Provide the [X, Y] coordinate of the cell's center where the given text is located.  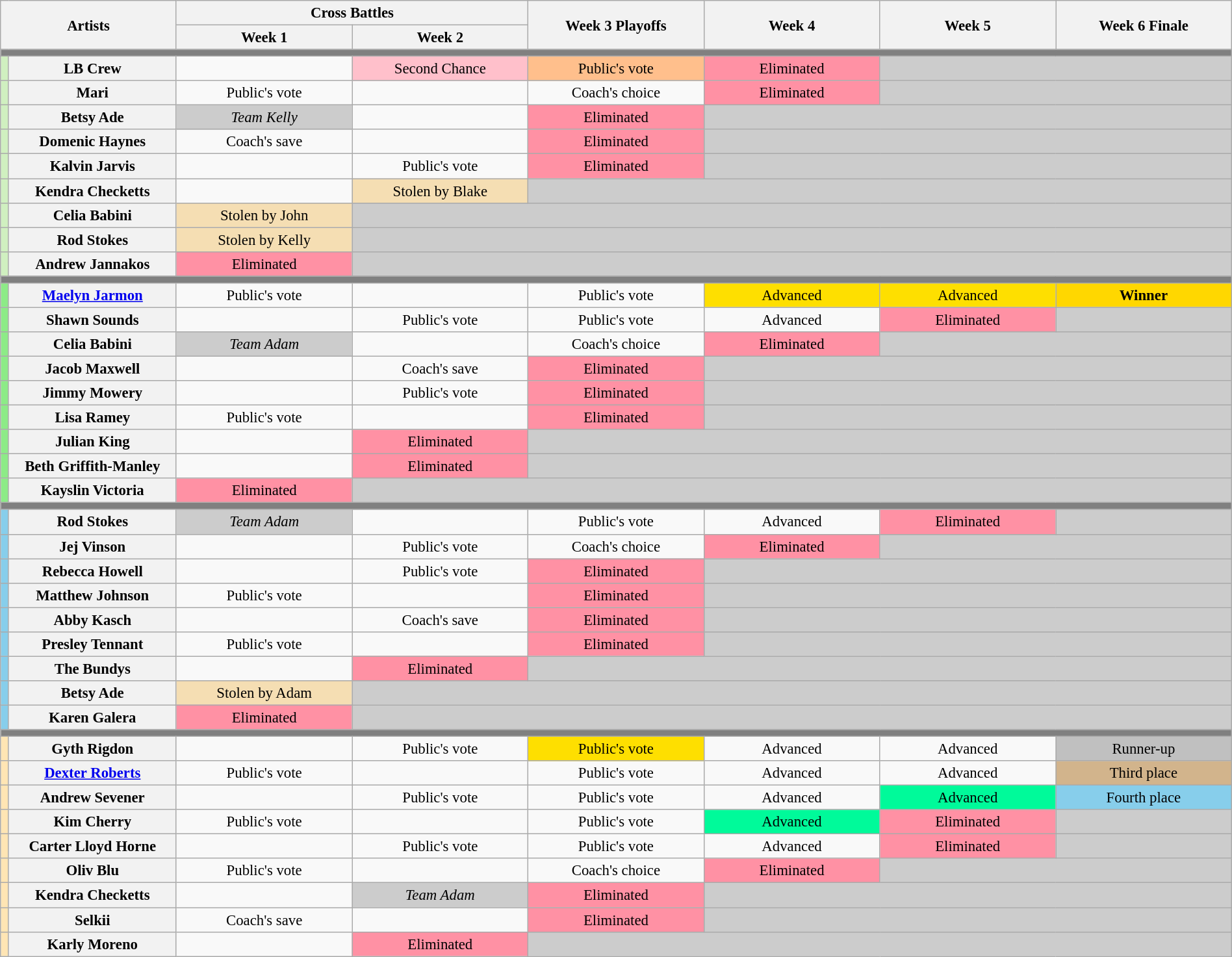
Abby Kasch [92, 620]
Karen Galera [92, 717]
Rebecca Howell [92, 571]
Oliv Blu [92, 871]
Andrew Jannakos [92, 264]
Stolen by Kelly [264, 240]
Andrew Sevener [92, 798]
Karly Moreno [92, 944]
Second Chance [441, 69]
Dexter Roberts [92, 773]
Julian King [92, 442]
Carter Lloyd Horne [92, 847]
Cross Battles [352, 13]
LB Crew [92, 69]
Kalvin Jarvis [92, 166]
Jimmy Mowery [92, 393]
Mari [92, 93]
Kim Cherry [92, 822]
Gyth Rigdon [92, 749]
The Bundys [92, 669]
Maelyn Jarmon [92, 296]
Beth Griffith-Manley [92, 466]
Week 5 [968, 25]
Presley Tennant [92, 644]
Team Kelly [264, 118]
Artists [88, 25]
Runner-up [1144, 749]
Third place [1144, 773]
Stolen by Blake [441, 191]
Winner [1144, 296]
Jacob Maxwell [92, 368]
Shawn Sounds [92, 320]
Selkii [92, 920]
Week 1 [264, 38]
Kayslin Victoria [92, 491]
Matthew Johnson [92, 595]
Week 6 Finale [1144, 25]
Jej Vinson [92, 546]
Lisa Ramey [92, 418]
Stolen by John [264, 215]
Week 2 [441, 38]
Stolen by Adam [264, 693]
Domenic Haynes [92, 142]
Week 4 [791, 25]
Week 3 Playoffs [616, 25]
Fourth place [1144, 798]
